Return (X, Y) of the center of cell containing provided text 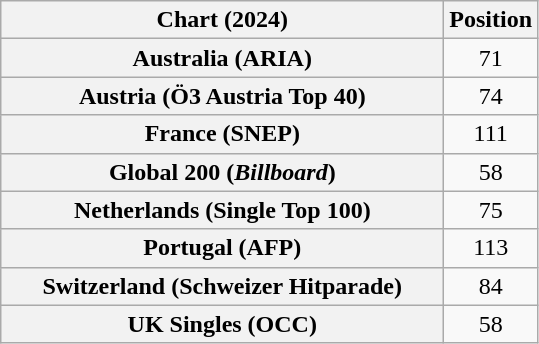
113 (491, 248)
71 (491, 58)
Australia (ARIA) (222, 58)
Portugal (AFP) (222, 248)
Austria (Ö3 Austria Top 40) (222, 96)
France (SNEP) (222, 134)
Chart (2024) (222, 20)
111 (491, 134)
UK Singles (OCC) (222, 324)
Switzerland (Schweizer Hitparade) (222, 286)
84 (491, 286)
74 (491, 96)
75 (491, 210)
Global 200 (Billboard) (222, 172)
Position (491, 20)
Netherlands (Single Top 100) (222, 210)
